Provide the [x, y] coordinate of the cell's center where the given text is located.  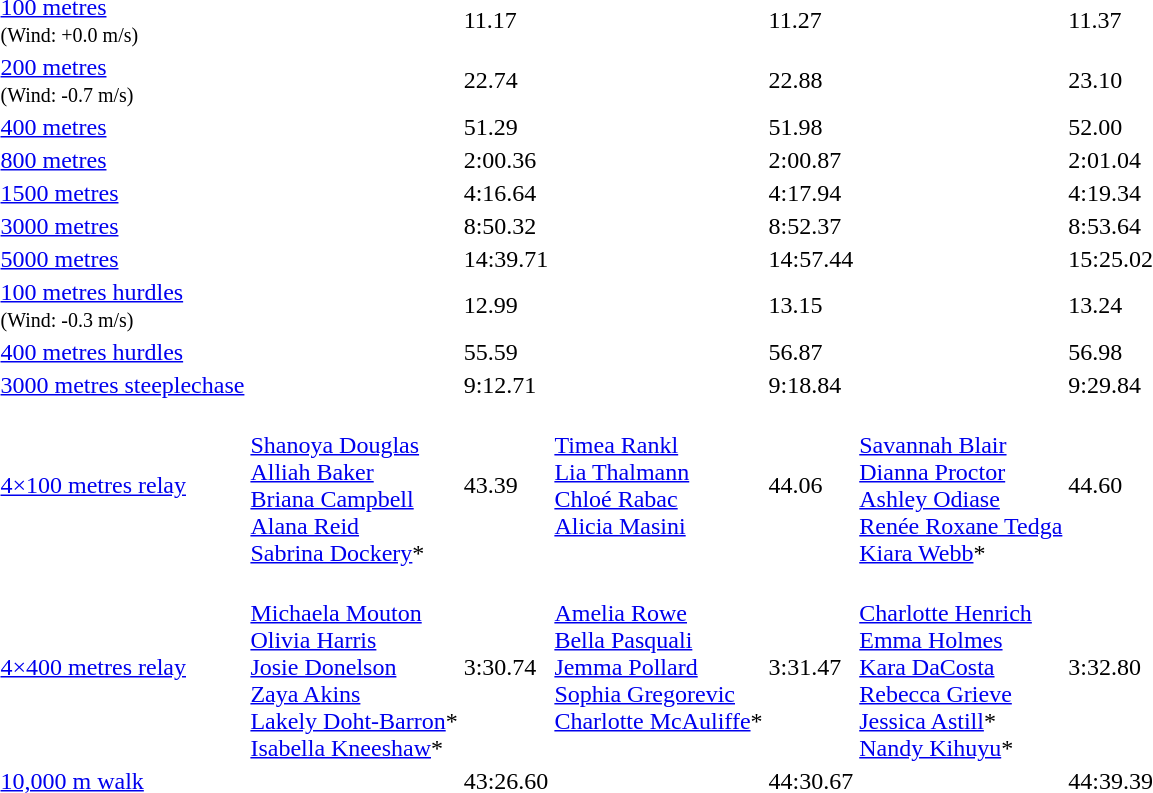
55.59 [506, 352]
12.99 [506, 306]
44.06 [811, 486]
3:30.74 [506, 667]
9:18.84 [811, 385]
56.87 [811, 352]
9:12.71 [506, 385]
2:00.87 [811, 160]
43.39 [506, 486]
4:16.64 [506, 193]
22.88 [811, 80]
Shanoya DouglasAlliah BakerBriana CampbellAlana ReidSabrina Dockery* [354, 486]
Amelia RoweBella PasqualiJemma PollardSophia GregorevicCharlotte McAuliffe* [658, 667]
3:31.47 [811, 667]
51.29 [506, 127]
Michaela MoutonOlivia HarrisJosie DonelsonZaya AkinsLakely Doht-Barron*Isabella Kneeshaw* [354, 667]
51.98 [811, 127]
14:39.71 [506, 259]
Timea RanklLia ThalmannChloé RabacAlicia Masini [658, 486]
2:00.36 [506, 160]
13.15 [811, 306]
8:50.32 [506, 226]
Savannah BlairDianna ProctorAshley OdiaseRenée Roxane TedgaKiara Webb* [961, 486]
22.74 [506, 80]
Charlotte HenrichEmma HolmesKara DaCostaRebecca GrieveJessica Astill*Nandy Kihuyu* [961, 667]
4:17.94 [811, 193]
14:57.44 [811, 259]
8:52.37 [811, 226]
